Pinpoint the cell where the given text exists, returning its [x, y] midpoint coordinate. 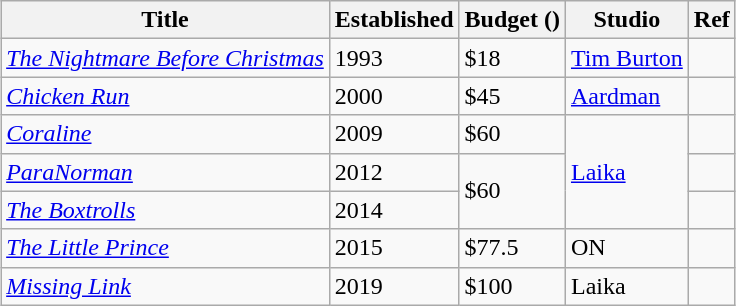
$45 [512, 96]
ParaNorman [166, 172]
$100 [512, 286]
The Nightmare Before Christmas [166, 58]
Missing Link [166, 286]
1993 [394, 58]
2015 [394, 248]
2009 [394, 134]
Coraline [166, 134]
Budget () [512, 20]
Studio [626, 20]
The Little Prince [166, 248]
Chicken Run [166, 96]
2014 [394, 210]
$18 [512, 58]
The Boxtrolls [166, 210]
Established [394, 20]
Ref [712, 20]
2012 [394, 172]
$77.5 [512, 248]
2000 [394, 96]
2019 [394, 286]
ON [626, 248]
Tim Burton [626, 58]
Title [166, 20]
Aardman [626, 96]
